Extract the (x, y) coordinate from the center of the cell holding the provided text.  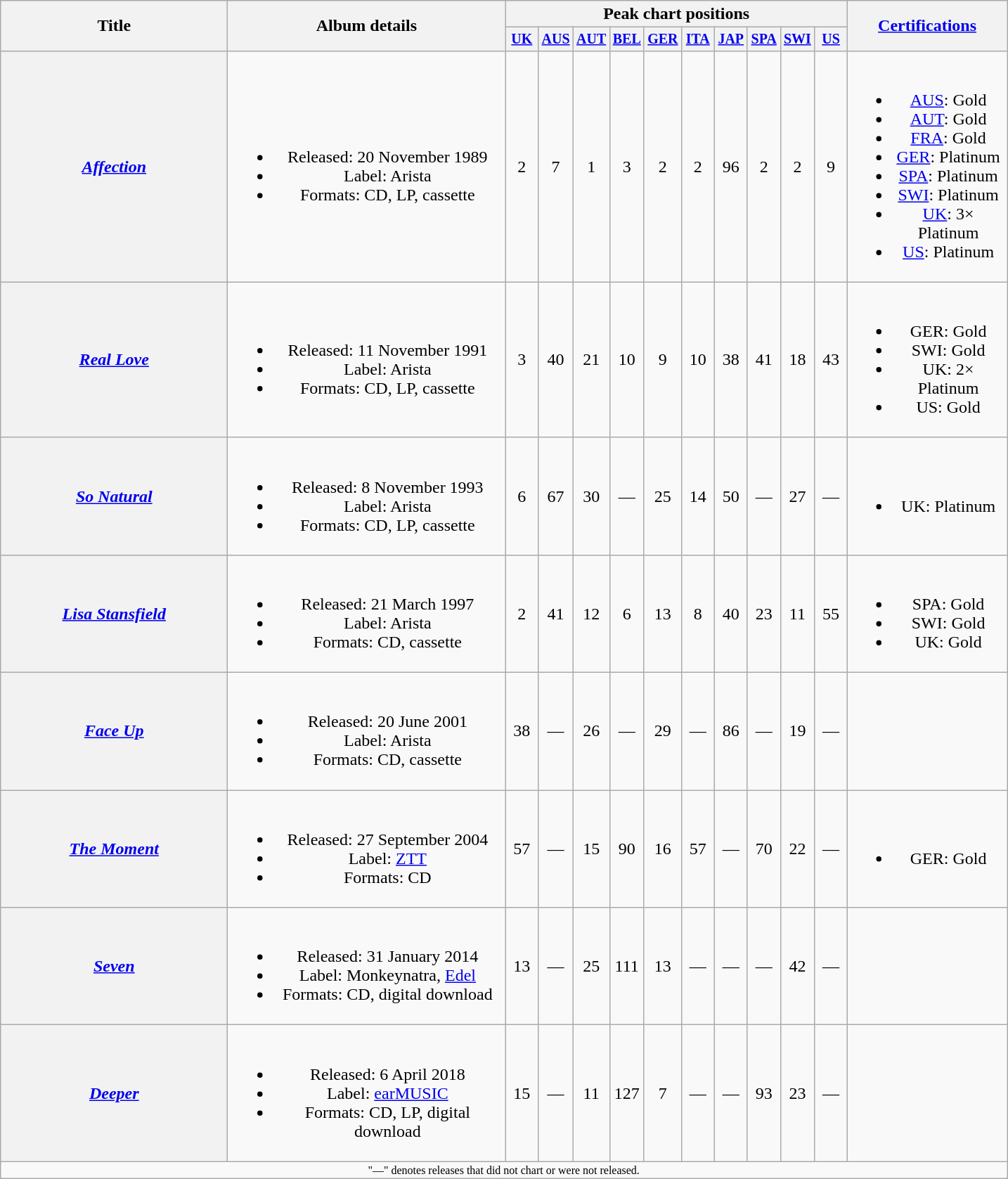
12 (591, 613)
SWI (797, 39)
50 (731, 496)
Certifications (928, 26)
27 (797, 496)
Real Love (114, 360)
"—" denotes releases that did not chart or were not released. (504, 1170)
So Natural (114, 496)
8 (697, 613)
19 (797, 731)
18 (797, 360)
GER: Gold (928, 849)
SPA: GoldSWI: GoldUK: Gold (928, 613)
42 (797, 966)
JAP (731, 39)
BEL (627, 39)
22 (797, 849)
Released: 6 April 2018Label: earMUSICFormats: CD, LP, digital download (367, 1093)
43 (831, 360)
Album details (367, 26)
93 (763, 1093)
SPA (763, 39)
86 (731, 731)
127 (627, 1093)
Seven (114, 966)
Released: 21 March 1997Label: AristaFormats: CD, cassette (367, 613)
Deeper (114, 1093)
Peak chart positions (676, 14)
Released: 27 September 2004Label: ZTTFormats: CD (367, 849)
AUT (591, 39)
UK (522, 39)
The Moment (114, 849)
90 (627, 849)
29 (662, 731)
26 (591, 731)
55 (831, 613)
21 (591, 360)
30 (591, 496)
111 (627, 966)
Released: 20 November 1989Label: AristaFormats: CD, LP, cassette (367, 166)
14 (697, 496)
Released: 31 January 2014Label: Monkeynatra, EdelFormats: CD, digital download (367, 966)
16 (662, 849)
Released: 11 November 1991Label: AristaFormats: CD, LP, cassette (367, 360)
67 (555, 496)
GER: GoldSWI: GoldUK: 2× PlatinumUS: Gold (928, 360)
GER (662, 39)
ITA (697, 39)
Affection (114, 166)
Lisa Stansfield (114, 613)
Face Up (114, 731)
UK: Platinum (928, 496)
AUS: GoldAUT: GoldFRA: GoldGER: PlatinumSPA: PlatinumSWI: PlatinumUK: 3× PlatinumUS: Platinum (928, 166)
70 (763, 849)
US (831, 39)
Released: 20 June 2001Label: AristaFormats: CD, cassette (367, 731)
Title (114, 26)
AUS (555, 39)
1 (591, 166)
96 (731, 166)
Released: 8 November 1993Label: AristaFormats: CD, LP, cassette (367, 496)
